Return (X, Y) of the center of cell containing provided text 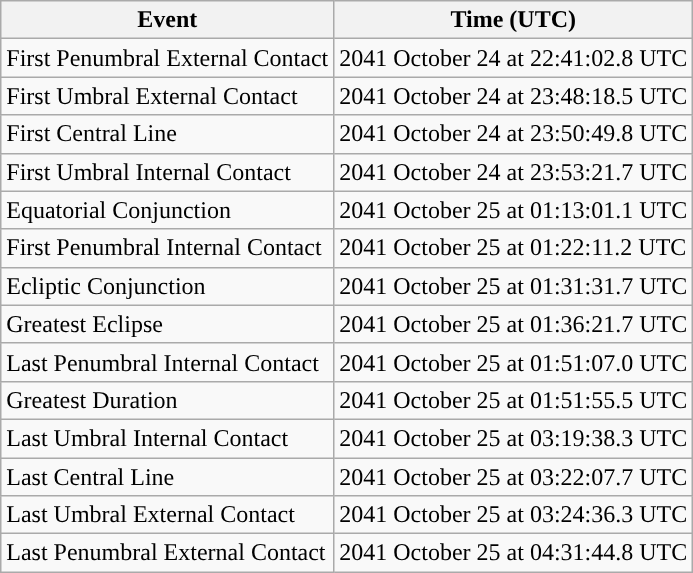
2041 October 25 at 01:31:31.7 UTC (514, 286)
2041 October 25 at 03:22:07.7 UTC (514, 477)
2041 October 25 at 01:51:07.0 UTC (514, 362)
First Penumbral Internal Contact (168, 248)
2041 October 24 at 23:53:21.7 UTC (514, 172)
Greatest Eclipse (168, 324)
2041 October 25 at 01:36:21.7 UTC (514, 324)
Last Penumbral Internal Contact (168, 362)
Time (UTC) (514, 20)
Ecliptic Conjunction (168, 286)
Last Umbral External Contact (168, 515)
First Umbral External Contact (168, 96)
Equatorial Conjunction (168, 210)
Last Umbral Internal Contact (168, 438)
2041 October 25 at 01:22:11.2 UTC (514, 248)
2041 October 24 at 23:50:49.8 UTC (514, 134)
2041 October 25 at 01:13:01.1 UTC (514, 210)
First Umbral Internal Contact (168, 172)
2041 October 25 at 03:19:38.3 UTC (514, 438)
Event (168, 20)
2041 October 24 at 23:48:18.5 UTC (514, 96)
2041 October 25 at 04:31:44.8 UTC (514, 553)
Last Penumbral External Contact (168, 553)
First Central Line (168, 134)
2041 October 25 at 03:24:36.3 UTC (514, 515)
First Penumbral External Contact (168, 58)
Greatest Duration (168, 400)
Last Central Line (168, 477)
2041 October 25 at 01:51:55.5 UTC (514, 400)
2041 October 24 at 22:41:02.8 UTC (514, 58)
